Identify which cell holds the provided text, then report its (X, Y) central coordinate. 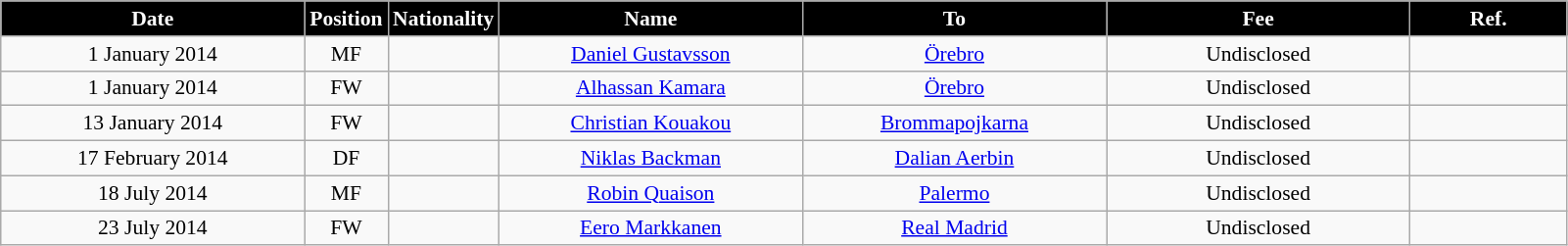
To (954, 19)
Robin Quaison (650, 193)
Real Madrid (954, 228)
18 July 2014 (153, 193)
17 February 2014 (153, 159)
Christian Kouakou (650, 123)
Alhassan Kamara (650, 88)
DF (347, 159)
Nationality (443, 19)
Fee (1259, 19)
Eero Markkanen (650, 228)
Palermo (954, 193)
13 January 2014 (153, 123)
Daniel Gustavsson (650, 54)
Date (153, 19)
Niklas Backman (650, 159)
Ref. (1489, 19)
Name (650, 19)
Brommapojkarna (954, 123)
Position (347, 19)
23 July 2014 (153, 228)
Dalian Aerbin (954, 159)
